From the cell containing the given text, extract its center point as (X, Y) coordinate. 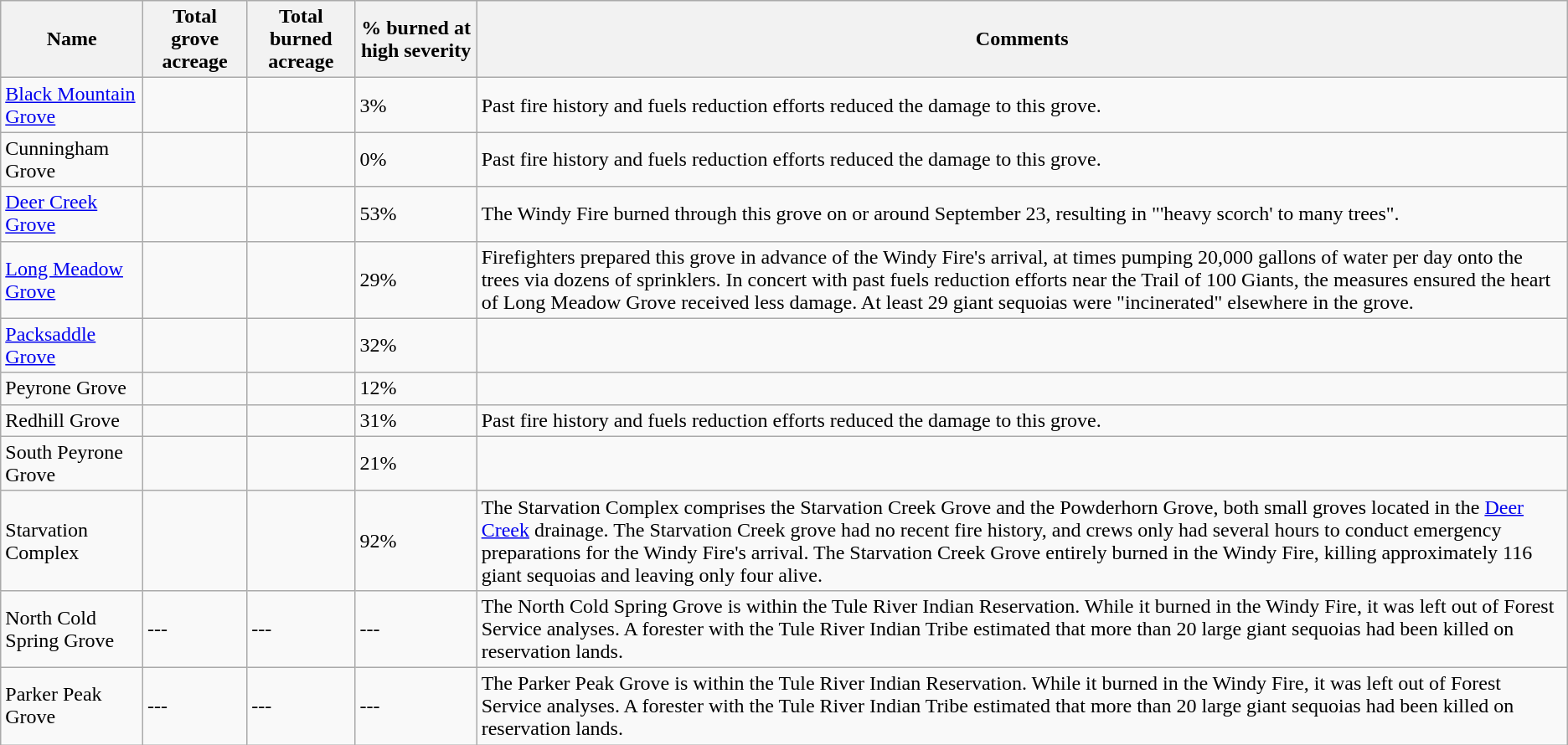
Cunningham Grove (72, 159)
Black Mountain Grove (72, 105)
29% (415, 280)
North Cold Spring Grove (72, 629)
% burned at high severity (415, 39)
South Peyrone Grove (72, 464)
Parker Peak Grove (72, 706)
Total burned acreage (302, 39)
Comments (1022, 39)
Peyrone Grove (72, 388)
92% (415, 541)
The Windy Fire burned through this grove on or around September 23, resulting in "'heavy scorch' to many trees". (1022, 214)
12% (415, 388)
31% (415, 420)
0% (415, 159)
Redhill Grove (72, 420)
Packsaddle Grove (72, 345)
Long Meadow Grove (72, 280)
32% (415, 345)
Starvation Complex (72, 541)
21% (415, 464)
Deer Creek Grove (72, 214)
Name (72, 39)
Total grove acreage (195, 39)
53% (415, 214)
3% (415, 105)
